Provide the [X, Y] coordinate of the cell's center where the given text is located.  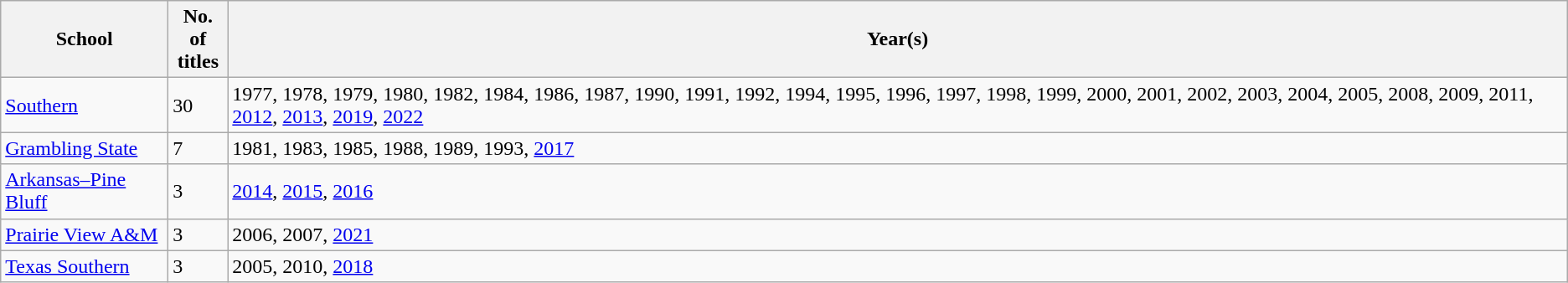
No. oftitles [198, 39]
Prairie View A&M [85, 234]
1981, 1983, 1985, 1988, 1989, 1993, 2017 [898, 148]
2006, 2007, 2021 [898, 234]
7 [198, 148]
Grambling State [85, 148]
30 [198, 105]
2005, 2010, 2018 [898, 266]
2014, 2015, 2016 [898, 191]
School [85, 39]
Texas Southern [85, 266]
Southern [85, 105]
Year(s) [898, 39]
Arkansas–Pine Bluff [85, 191]
